Pinpoint the cell where the given text exists, returning its [x, y] midpoint coordinate. 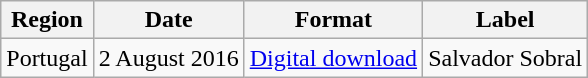
Region [47, 20]
Label [506, 20]
2 August 2016 [168, 58]
Salvador Sobral [506, 58]
Format [333, 20]
Digital download [333, 58]
Portugal [47, 58]
Date [168, 20]
